From the cell containing the given text, extract its center point as [x, y] coordinate. 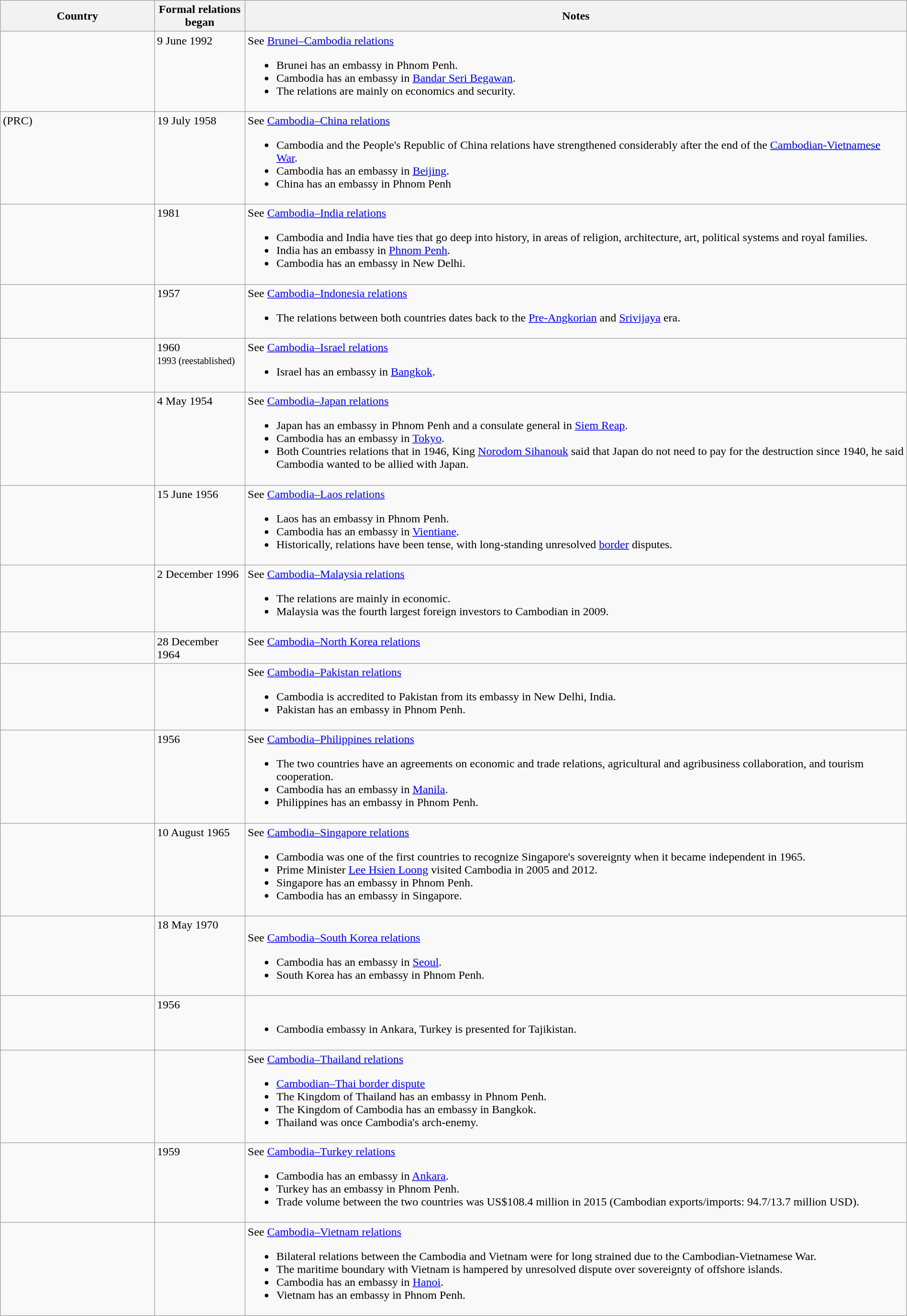
1981 [200, 244]
28 December 1964 [200, 648]
15 June 1956 [200, 525]
1959 [200, 1183]
Formal relations began [200, 16]
19601993 (reestablished) [200, 365]
Notes [576, 16]
(PRC) [77, 158]
Country [77, 16]
4 May 1954 [200, 439]
1957 [200, 311]
See Cambodia–Indonesia relationsThe relations between both countries dates back to the Pre-Angkorian and Srivijaya era. [576, 311]
See Cambodia–Malaysia relationsThe relations are mainly in economic.Malaysia was the fourth largest foreign investors to Cambodian in 2009. [576, 598]
See Cambodia–Pakistan relationsCambodia is accredited to Pakistan from its embassy in New Delhi, India.Pakistan has an embassy in Phnom Penh. [576, 697]
18 May 1970 [200, 956]
2 December 1996 [200, 598]
See Cambodia–North Korea relations [576, 648]
19 July 1958 [200, 158]
Cambodia embassy in Ankara, Turkey is presented for Tajikistan. [576, 1023]
See Cambodia–South Korea relationsCambodia has an embassy in Seoul.South Korea has an embassy in Phnom Penh. [576, 956]
10 August 1965 [200, 869]
9 June 1992 [200, 72]
See Cambodia–Israel relationsIsrael has an embassy in Bangkok. [576, 365]
